Detect which cell encompasses the target text, then output its (x, y) center coordinate. 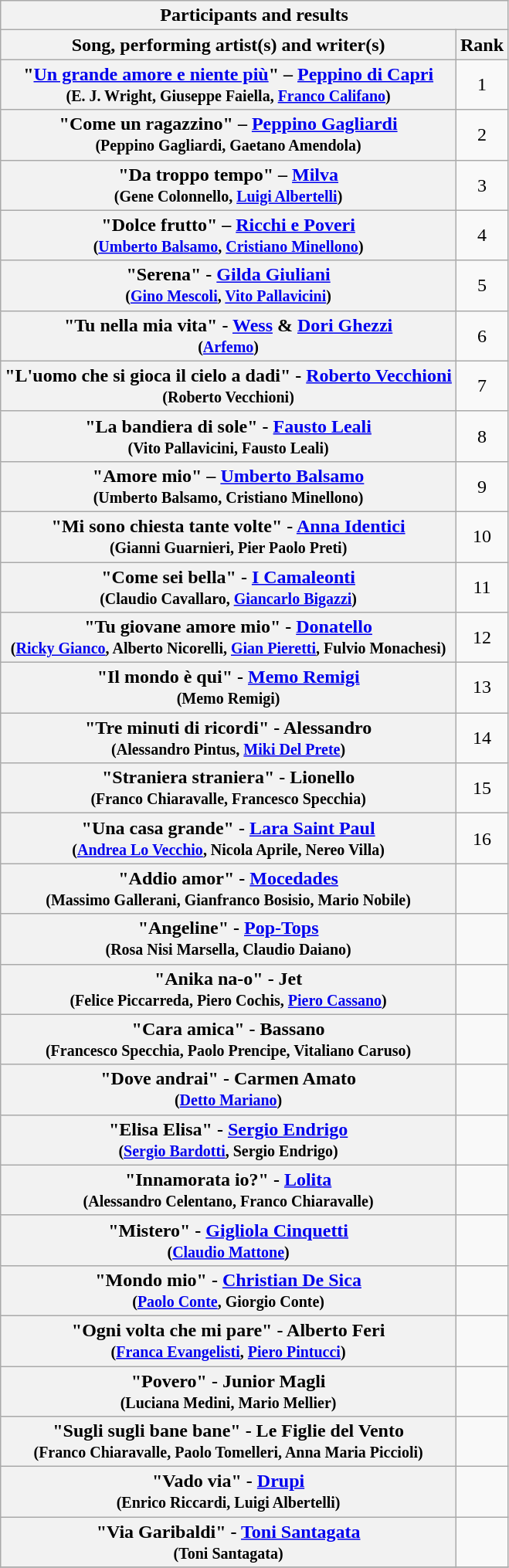
"Tu giovane amore mio" - Donatello (Ricky Gianco, Alberto Nicorelli, Gian Pieretti, Fulvio Monachesi) (229, 638)
12 (482, 638)
6 (482, 335)
"Vado via" - Drupi (Enrico Riccardi, Luigi Albertelli) (229, 1492)
Participants and results (255, 15)
"Come un ragazzino" – Peppino Gagliardi (Peppino Gagliardi, Gaetano Amendola) (229, 134)
"Serena" - Gilda Giuliani (Gino Mescoli, Vito Pallavicini) (229, 286)
3 (482, 185)
15 (482, 788)
"La bandiera di sole" - Fausto Leali (Vito Pallavicini, Fausto Leali) (229, 436)
5 (482, 286)
"Elisa Elisa" - Sergio Endrigo (Sergio Bardotti, Sergio Endrigo) (229, 1140)
16 (482, 839)
"Un grande amore e niente più" – Peppino di Capri (E. J. Wright, Giuseppe Faiella, Franco Califano) (229, 85)
"Come sei bella" - I Camaleonti (Claudio Cavallaro, Giancarlo Bigazzi) (229, 587)
7 (482, 386)
"Il mondo è qui" - Memo Remigi (Memo Remigi) (229, 687)
"Tu nella mia vita" - Wess & Dori Ghezzi (Arfemo) (229, 335)
2 (482, 134)
4 (482, 235)
"Innamorata io?" - Lolita (Alessandro Celentano, Franco Chiaravalle) (229, 1190)
"Da troppo tempo" – Milva (Gene Colonnello, Luigi Albertelli) (229, 185)
Song, performing artist(s) and writer(s) (229, 45)
Rank (482, 45)
"Mi sono chiesta tante volte" - Anna Identici (Gianni Guarnieri, Pier Paolo Preti) (229, 536)
"Dolce frutto" – Ricchi e Poveri (Umberto Balsamo, Cristiano Minellono) (229, 235)
"Anika na-o" - Jet (Felice Piccarreda, Piero Cochis, Piero Cassano) (229, 989)
1 (482, 85)
8 (482, 436)
14 (482, 738)
"Angeline" - Pop-Tops (Rosa Nisi Marsella, Claudio Daiano) (229, 939)
"Addio amor" - Mocedades (Massimo Gallerani, Gianfranco Bosisio, Mario Nobile) (229, 888)
"Povero" - Junior Magli (Luciana Medini, Mario Mellier) (229, 1390)
10 (482, 536)
9 (482, 487)
"Dove andrai" - Carmen Amato (Detto Mariano) (229, 1089)
"Amore mio" – Umberto Balsamo (Umberto Balsamo, Cristiano Minellono) (229, 487)
"Ogni volta che mi pare" - Alberto Feri (Franca Evangelisti, Piero Pintucci) (229, 1341)
"Cara amica" - Bassano (Francesco Specchia, Paolo Prencipe, Vitaliano Caruso) (229, 1040)
"Mistero" - Gigliola Cinquetti (Claudio Mattone) (229, 1240)
11 (482, 587)
"Straniera straniera" - Lionello (Franco Chiaravalle, Francesco Specchia) (229, 788)
"L'uomo che si gioca il cielo a dadi" - Roberto Vecchioni (Roberto Vecchioni) (229, 386)
"Tre minuti di ricordi" - Alessandro (Alessandro Pintus, Miki Del Prete) (229, 738)
"Una casa grande" - Lara Saint Paul (Andrea Lo Vecchio, Nicola Aprile, Nereo Villa) (229, 839)
"Via Garibaldi" - Toni Santagata (Toni Santagata) (229, 1542)
13 (482, 687)
"Sugli sugli bane bane" - Le Figlie del Vento (Franco Chiaravalle, Paolo Tomelleri, Anna Maria Piccioli) (229, 1441)
"Mondo mio" - Christian De Sica (Paolo Conte, Giorgio Conte) (229, 1290)
